Scan for the cell matching the given text and deliver its (x, y) coordinate at center. 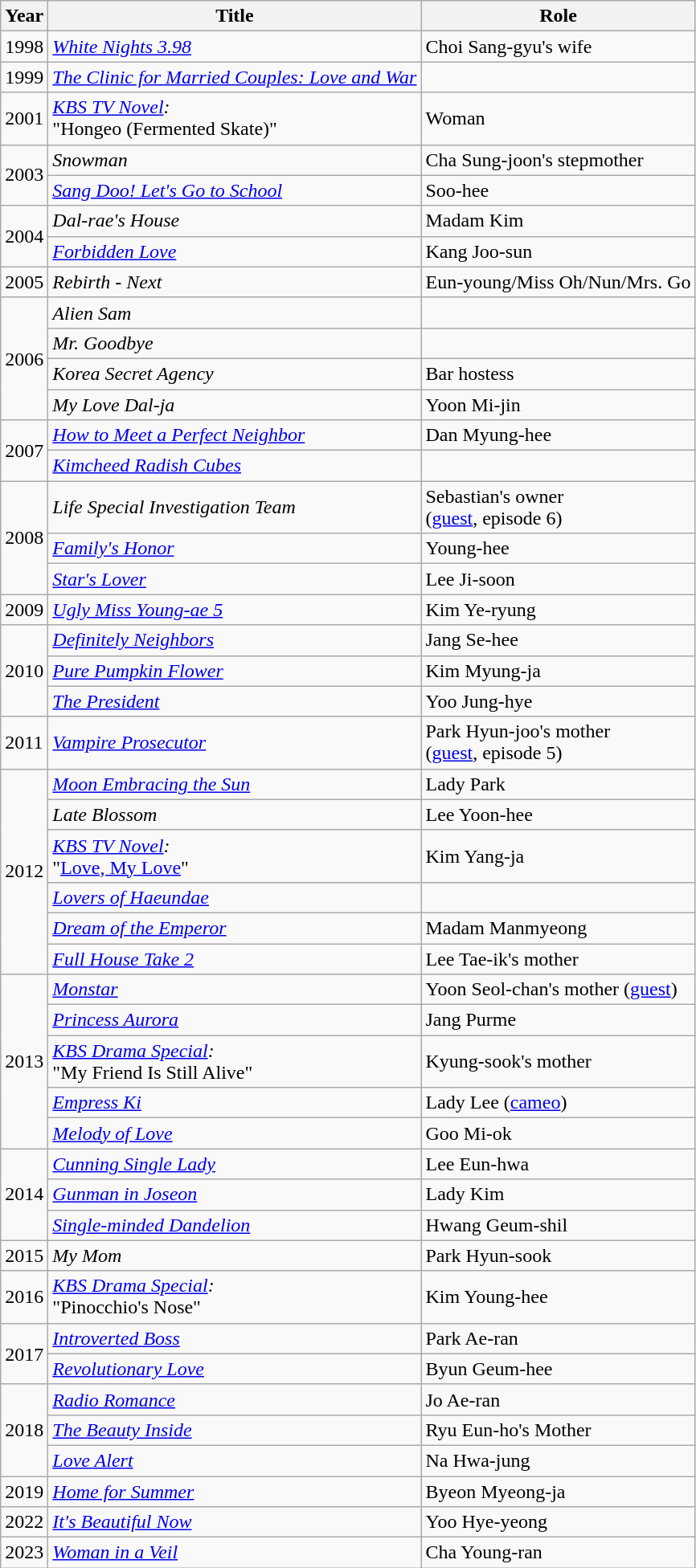
Full House Take 2 (235, 958)
2022 (24, 1522)
Single-minded Dandelion (235, 1225)
Vampire Prosecutor (235, 742)
Lee Tae-ik's mother (558, 958)
2019 (24, 1492)
Lady Kim (558, 1194)
Byeon Myeong-ja (558, 1492)
KBS TV Novel:"Hongeo (Fermented Skate)" (235, 119)
Lady Lee (cameo) (558, 1103)
Soo-hee (558, 190)
Woman in a Veil (235, 1553)
Princess Aurora (235, 1020)
Lovers of Haeundae (235, 897)
Kim Yang-ja (558, 856)
2023 (24, 1553)
Kyung-sook's mother (558, 1062)
Snowman (235, 160)
It's Beautiful Now (235, 1522)
2018 (24, 1430)
Kang Joo-sun (558, 251)
How to Meet a Perfect Neighbor (235, 435)
Madam Kim (558, 221)
Dream of the Emperor (235, 928)
2014 (24, 1194)
Hwang Geum-shil (558, 1225)
Pure Pumpkin Flower (235, 671)
2012 (24, 871)
The Beauty Inside (235, 1430)
Lee Ji-soon (558, 579)
Family's Honor (235, 549)
Korea Secret Agency (235, 374)
2015 (24, 1256)
Lee Yoon-hee (558, 815)
Rebirth - Next (235, 282)
2011 (24, 742)
Love Alert (235, 1460)
2004 (24, 236)
Madam Manmyeong (558, 928)
Jo Ae-ran (558, 1399)
2006 (24, 358)
Woman (558, 119)
Park Hyun-sook (558, 1256)
Yoon Mi-jin (558, 404)
White Nights 3.98 (235, 47)
Definitely Neighbors (235, 640)
Cha Sung-joon's stepmother (558, 160)
My Love Dal-ja (235, 404)
Title (235, 16)
Kim Myung-ja (558, 671)
Cunning Single Lady (235, 1164)
Kim Young-hee (558, 1296)
Park Hyun-joo's mother (guest, episode 5) (558, 742)
Forbidden Love (235, 251)
Na Hwa-jung (558, 1460)
2017 (24, 1354)
Goo Mi-ok (558, 1133)
Kimcheed Radish Cubes (235, 466)
Jang Se-hee (558, 640)
Monstar (235, 990)
Kim Ye-ryung (558, 610)
The President (235, 701)
Ugly Miss Young-ae 5 (235, 610)
Introverted Boss (235, 1338)
Yoo Hye-yeong (558, 1522)
2010 (24, 671)
Eun-young/Miss Oh/Nun/Mrs. Go (558, 282)
2009 (24, 610)
Jang Purme (558, 1020)
KBS Drama Special:"My Friend Is Still Alive" (235, 1062)
Ryu Eun-ho's Mother (558, 1430)
Home for Summer (235, 1492)
Lee Eun-hwa (558, 1164)
2001 (24, 119)
The Clinic for Married Couples: Love and War (235, 77)
My Mom (235, 1256)
Alien Sam (235, 312)
Lady Park (558, 784)
Park Ae-ran (558, 1338)
1998 (24, 47)
Cha Young-ran (558, 1553)
Role (558, 16)
Yoon Seol-chan's mother (guest) (558, 990)
KBS Drama Special:"Pinocchio's Nose" (235, 1296)
2005 (24, 282)
Life Special Investigation Team (235, 508)
Yoo Jung-hye (558, 701)
2007 (24, 451)
Choi Sang-gyu's wife (558, 47)
2013 (24, 1062)
Mr. Goodbye (235, 343)
Revolutionary Love (235, 1369)
2016 (24, 1296)
1999 (24, 77)
Gunman in Joseon (235, 1194)
Dal-rae's House (235, 221)
Empress Ki (235, 1103)
Star's Lover (235, 579)
Late Blossom (235, 815)
Young-hee (558, 549)
Radio Romance (235, 1399)
Moon Embracing the Sun (235, 784)
Bar hostess (558, 374)
Byun Geum-hee (558, 1369)
2003 (24, 175)
KBS TV Novel:"Love, My Love" (235, 856)
Sebastian's owner (guest, episode 6) (558, 508)
Sang Doo! Let's Go to School (235, 190)
Melody of Love (235, 1133)
2008 (24, 538)
Year (24, 16)
Dan Myung-hee (558, 435)
